Extract the [x, y] coordinate from the center of the cell holding the provided text.  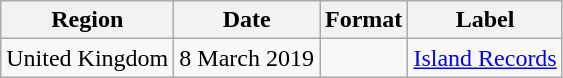
Island Records [485, 58]
Format [364, 20]
Date [247, 20]
United Kingdom [88, 58]
Label [485, 20]
8 March 2019 [247, 58]
Region [88, 20]
